For the text-containing cell, return its midpoint in [x, y] coordinate format. 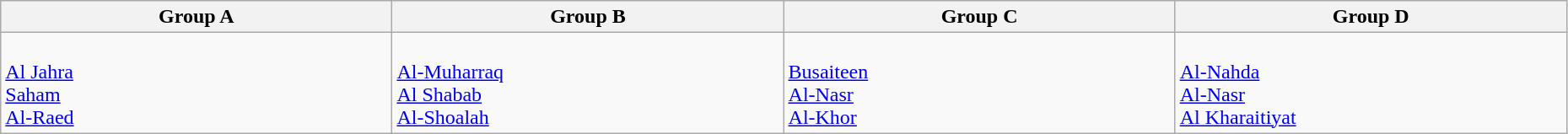
Group C [979, 17]
Group A [197, 17]
Group D [1371, 17]
Al-Nahda Al-Nasr Al Kharaitiyat [1371, 83]
Al-Muharraq Al Shabab Al-Shoalah [588, 83]
Group B [588, 17]
Busaiteen Al-Nasr Al-Khor [979, 83]
Al Jahra Saham Al-Raed [197, 83]
